Search for the cell housing the specified text and yield its (X, Y) center coordinate. 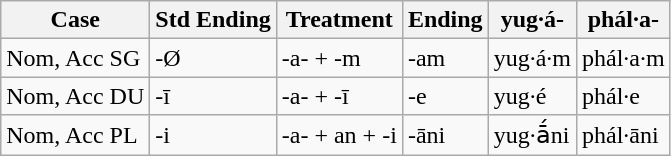
-a- + -m (339, 58)
Case (76, 20)
phál·āni (624, 135)
yug·á- (532, 20)
yug·á·m (532, 58)
-ī (213, 96)
-āni (445, 135)
-i (213, 135)
Treatment (339, 20)
-e (445, 96)
Ending (445, 20)
Nom, Acc PL (76, 135)
phál·a- (624, 20)
Std Ending (213, 20)
Nom, Acc SG (76, 58)
yug·é (532, 96)
-a- + -ī (339, 96)
-Ø (213, 58)
Nom, Acc DU (76, 96)
-am (445, 58)
phál·a·m (624, 58)
yug·ā́ni (532, 135)
phál·e (624, 96)
-a- + an + -i (339, 135)
